Extract the (X, Y) coordinate from the center of the cell holding the provided text.  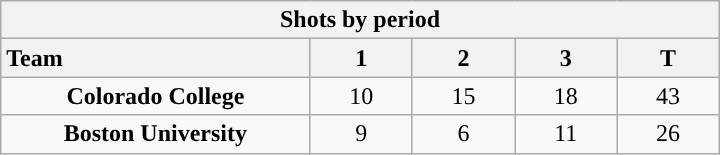
3 (566, 58)
6 (463, 134)
11 (566, 134)
Shots by period (360, 20)
10 (361, 96)
9 (361, 134)
15 (463, 96)
Team (156, 58)
Boston University (156, 134)
Colorado College (156, 96)
T (668, 58)
43 (668, 96)
18 (566, 96)
1 (361, 58)
2 (463, 58)
26 (668, 134)
